Pinpoint the cell where the given text exists, returning its [X, Y] midpoint coordinate. 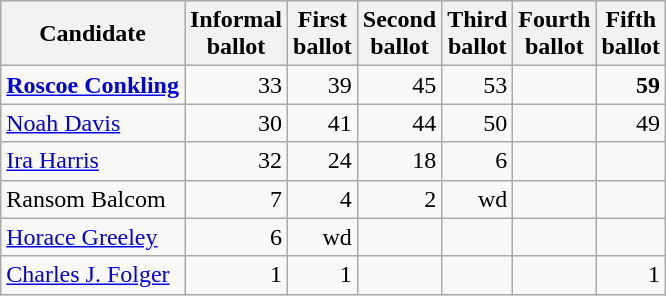
2 [399, 199]
Informalballot [236, 34]
41 [323, 123]
Horace Greeley [93, 237]
45 [399, 85]
Firstballot [323, 34]
59 [631, 85]
Noah Davis [93, 123]
Fourthballot [554, 34]
50 [478, 123]
Fifthballot [631, 34]
53 [478, 85]
30 [236, 123]
Ransom Balcom [93, 199]
4 [323, 199]
7 [236, 199]
Roscoe Conkling [93, 85]
44 [399, 123]
Secondballot [399, 34]
Ira Harris [93, 161]
39 [323, 85]
33 [236, 85]
Charles J. Folger [93, 275]
24 [323, 161]
18 [399, 161]
49 [631, 123]
32 [236, 161]
Thirdballot [478, 34]
Candidate [93, 34]
